Capture the cell that displays the provided text and extract its [x, y] central coordinate. 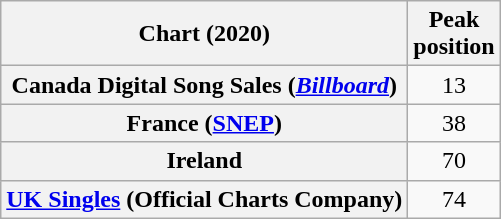
Peakposition [454, 34]
Canada Digital Song Sales (Billboard) [204, 85]
Ireland [204, 161]
France (SNEP) [204, 123]
70 [454, 161]
Chart (2020) [204, 34]
38 [454, 123]
UK Singles (Official Charts Company) [204, 199]
74 [454, 199]
13 [454, 85]
